Provide the (X, Y) coordinate of the cell's center where the given text is located.  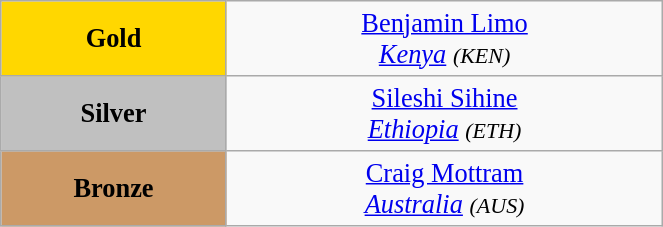
Craig MottramAustralia (AUS) (444, 188)
Bronze (114, 188)
Gold (114, 38)
Benjamin LimoKenya (KEN) (444, 38)
Silver (114, 112)
Sileshi SihineEthiopia (ETH) (444, 112)
